Output the [X, Y] coordinate of the center of the cell containing the given text.  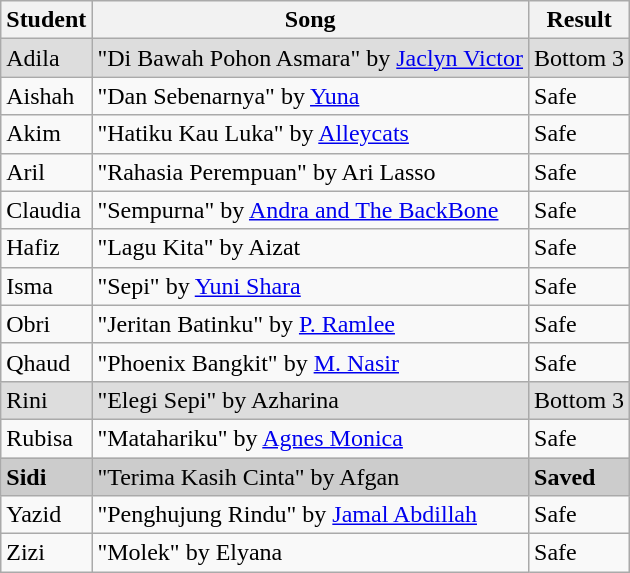
Yazid [46, 515]
Obri [46, 324]
Sidi [46, 477]
Aishah [46, 96]
"Phoenix Bangkit" by M. Nasir [310, 362]
"Di Bawah Pohon Asmara" by Jaclyn Victor [310, 58]
Claudia [46, 210]
Adila [46, 58]
"Sempurna" by Andra and The BackBone [310, 210]
"Jeritan Batinku" by P. Ramlee [310, 324]
Result [580, 20]
Hafiz [46, 248]
"Hatiku Kau Luka" by Alleycats [310, 134]
"Dan Sebenarnya" by Yuna [310, 96]
"Rahasia Perempuan" by Ari Lasso [310, 172]
Rubisa [46, 438]
"Terima Kasih Cinta" by Afgan [310, 477]
Akim [46, 134]
Aril [46, 172]
"Sepi" by Yuni Shara [310, 286]
"Molek" by Elyana [310, 553]
Rini [46, 400]
Zizi [46, 553]
Student [46, 20]
"Matahariku" by Agnes Monica [310, 438]
Qhaud [46, 362]
Saved [580, 477]
"Penghujung Rindu" by Jamal Abdillah [310, 515]
"Elegi Sepi" by Azharina [310, 400]
Isma [46, 286]
Song [310, 20]
"Lagu Kita" by Aizat [310, 248]
